Provide the (X, Y) coordinate of the cell's center where the given text is located.  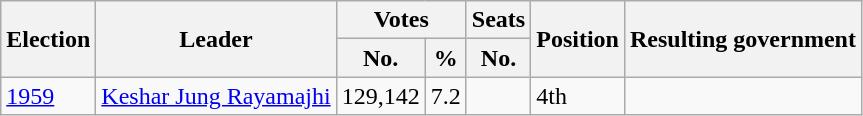
Leader (216, 39)
129,142 (380, 96)
% (446, 58)
Election (48, 39)
7.2 (446, 96)
Votes (401, 20)
Resulting government (742, 39)
Position (578, 39)
1959 (48, 96)
Keshar Jung Rayamajhi (216, 96)
4th (578, 96)
Seats (498, 20)
